Detect which cell encompasses the target text, then output its [X, Y] center coordinate. 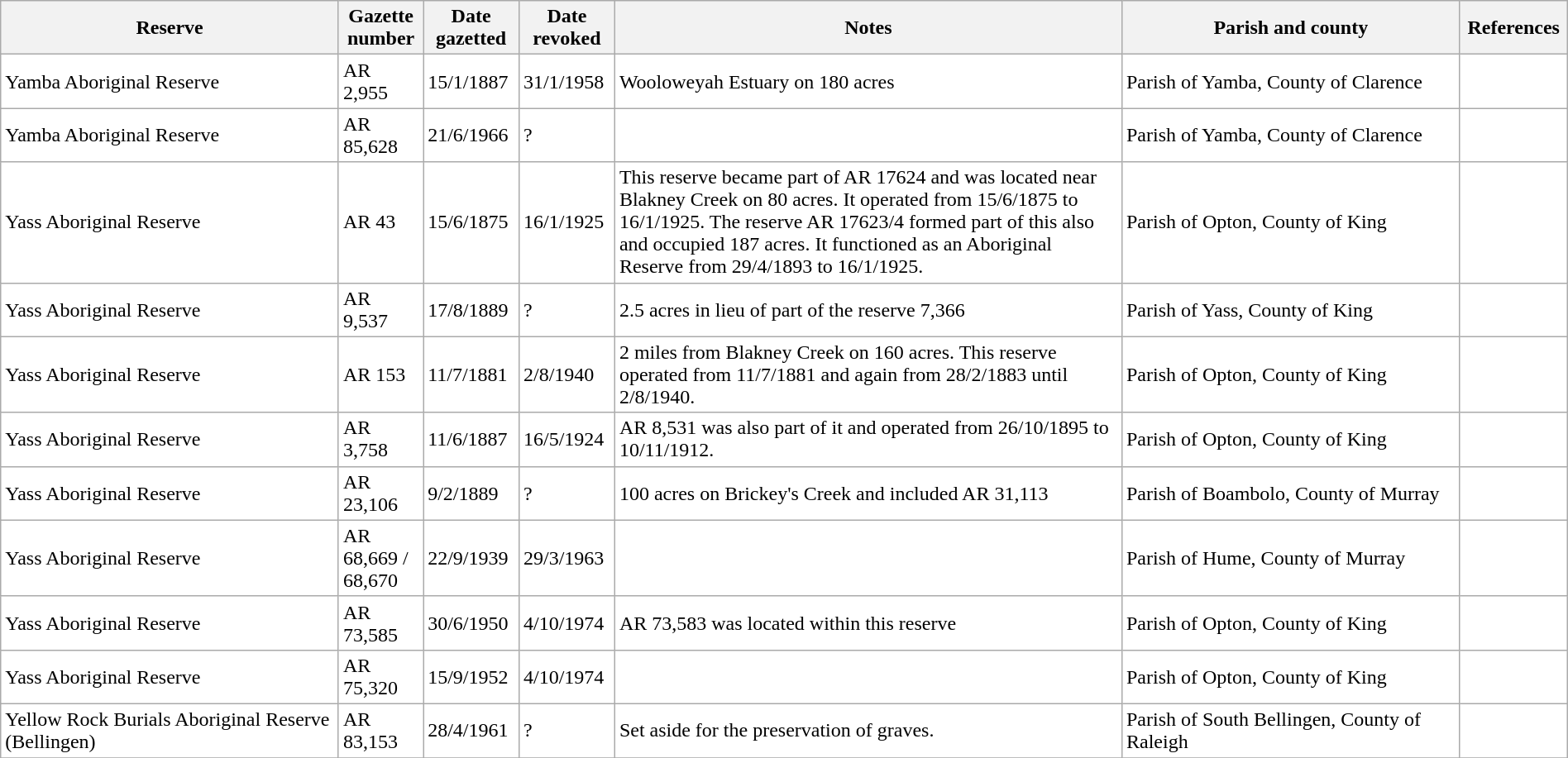
AR 9,537 [380, 309]
Yellow Rock Burials Aboriginal Reserve (Bellingen) [170, 731]
16/1/1925 [566, 222]
9/2/1889 [471, 493]
Date revoked [566, 28]
Gazette number [380, 28]
AR 153 [380, 374]
AR 75,320 [380, 676]
17/8/1889 [471, 309]
11/6/1887 [471, 440]
AR 68,669 / 68,670 [380, 558]
15/6/1875 [471, 222]
30/6/1950 [471, 623]
AR 3,758 [380, 440]
21/6/1966 [471, 136]
31/1/1958 [566, 81]
Parish of Yass, County of King [1290, 309]
AR 8,531 was also part of it and operated from 26/10/1895 to 10/11/1912. [868, 440]
15/1/1887 [471, 81]
22/9/1939 [471, 558]
16/5/1924 [566, 440]
100 acres on Brickey's Creek and included AR 31,113 [868, 493]
AR 23,106 [380, 493]
28/4/1961 [471, 731]
AR 2,955 [380, 81]
AR 73,585 [380, 623]
11/7/1881 [471, 374]
Notes [868, 28]
Reserve [170, 28]
15/9/1952 [471, 676]
AR 43 [380, 222]
AR 85,628 [380, 136]
2.5 acres in lieu of part of the reserve 7,366 [868, 309]
AR 83,153 [380, 731]
References [1513, 28]
Wooloweyah Estuary on 180 acres [868, 81]
Date gazetted [471, 28]
29/3/1963 [566, 558]
AR 73,583 was located within this reserve [868, 623]
Parish of Hume, County of Murray [1290, 558]
2 miles from Blakney Creek on 160 acres. This reserve operated from 11/7/1881 and again from 28/2/1883 until 2/8/1940. [868, 374]
Set aside for the preservation of graves. [868, 731]
Parish of Boambolo, County of Murray [1290, 493]
Parish of South Bellingen, County of Raleigh [1290, 731]
Parish and county [1290, 28]
2/8/1940 [566, 374]
